Return the (X, Y) coordinate for the center point of the cell that contains the specified text.  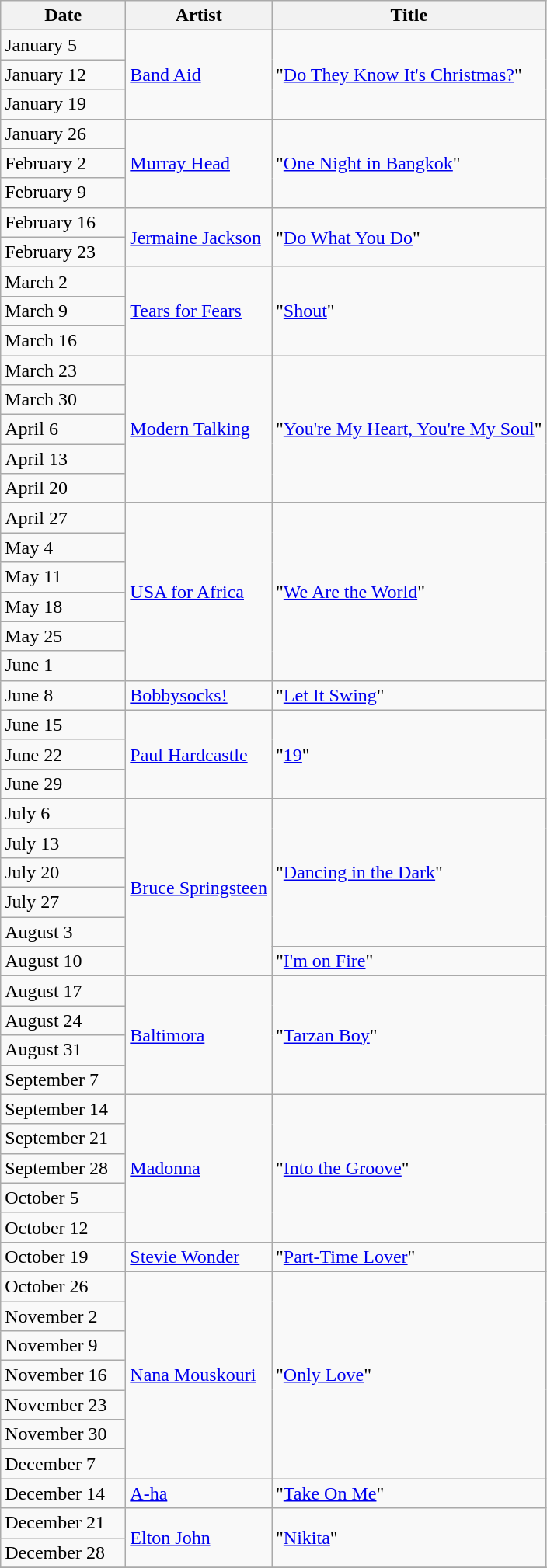
"Into the Groove" (409, 1168)
October 26 (64, 1286)
October 5 (64, 1198)
Madonna (199, 1168)
June 15 (64, 725)
November 9 (64, 1346)
Baltimora (199, 1035)
February 23 (64, 252)
February 9 (64, 193)
"Only Love" (409, 1375)
"19" (409, 754)
"Do What You Do" (409, 237)
August 31 (64, 1050)
April 6 (64, 429)
Tears for Fears (199, 311)
August 10 (64, 961)
September 28 (64, 1168)
April 13 (64, 459)
Jermaine Jackson (199, 237)
Stevie Wonder (199, 1257)
March 23 (64, 370)
January 5 (64, 45)
Murray Head (199, 163)
August 24 (64, 1020)
"We Are the World" (409, 592)
December 14 (64, 1493)
May 18 (64, 607)
November 16 (64, 1375)
December 21 (64, 1523)
June 29 (64, 784)
Modern Talking (199, 429)
April 20 (64, 488)
"Part-Time Lover" (409, 1257)
Bobbysocks! (199, 695)
"Let It Swing" (409, 695)
July 20 (64, 873)
June 8 (64, 695)
June 1 (64, 666)
March 9 (64, 311)
March 2 (64, 281)
Date (64, 16)
September 21 (64, 1139)
October 19 (64, 1257)
June 22 (64, 754)
Elton John (199, 1538)
"Dancing in the Dark" (409, 872)
May 25 (64, 636)
"One Night in Bangkok" (409, 163)
December 28 (64, 1552)
Band Aid (199, 75)
July 6 (64, 813)
August 3 (64, 932)
"You're My Heart, You're My Soul" (409, 429)
A-ha (199, 1493)
February 16 (64, 222)
"Take On Me" (409, 1493)
"Tarzan Boy" (409, 1035)
July 27 (64, 902)
"Shout" (409, 311)
Paul Hardcastle (199, 754)
March 30 (64, 400)
May 4 (64, 548)
January 12 (64, 75)
December 7 (64, 1464)
"Nikita" (409, 1538)
August 17 (64, 991)
October 12 (64, 1227)
January 19 (64, 104)
September 14 (64, 1109)
"I'm on Fire" (409, 961)
Title (409, 16)
November 2 (64, 1316)
April 27 (64, 518)
May 11 (64, 577)
Nana Mouskouri (199, 1375)
November 30 (64, 1434)
September 7 (64, 1080)
November 23 (64, 1405)
January 26 (64, 134)
"Do They Know It's Christmas?" (409, 75)
February 2 (64, 163)
USA for Africa (199, 592)
Bruce Springsteen (199, 887)
July 13 (64, 843)
March 16 (64, 340)
Artist (199, 16)
